Pinpoint the cell where the given text exists, returning its (X, Y) midpoint coordinate. 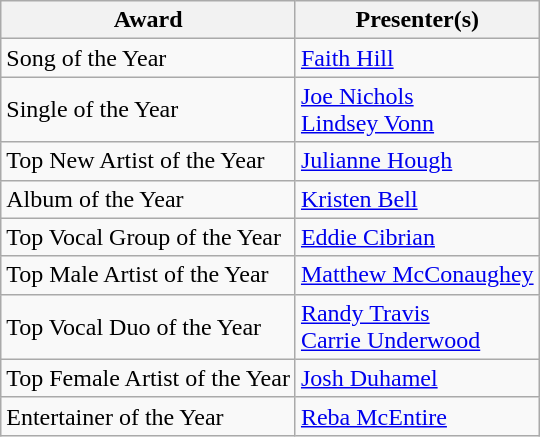
Joe NicholsLindsey Vonn (417, 110)
Album of the Year (148, 199)
Matthew McConaughey (417, 275)
Reba McEntire (417, 416)
Josh Duhamel (417, 378)
Top Vocal Duo of the Year (148, 326)
Song of the Year (148, 58)
Top Female Artist of the Year (148, 378)
Faith Hill (417, 58)
Entertainer of the Year (148, 416)
Kristen Bell (417, 199)
Single of the Year (148, 110)
Top Vocal Group of the Year (148, 237)
Julianne Hough (417, 161)
Top Male Artist of the Year (148, 275)
Award (148, 20)
Top New Artist of the Year (148, 161)
Randy TravisCarrie Underwood (417, 326)
Presenter(s) (417, 20)
Eddie Cibrian (417, 237)
